Determine the (X, Y) coordinate at the center of the cell enclosing the given text.  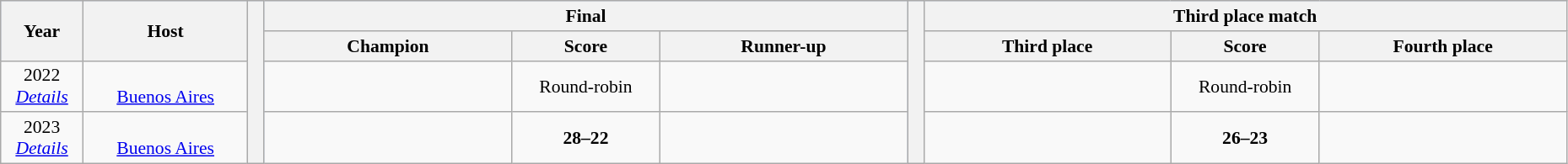
28–22 (586, 138)
Runner-up (783, 46)
Champion (388, 46)
26–23 (1245, 138)
Fourth place (1442, 46)
Final (585, 16)
Third place (1048, 46)
Year (42, 30)
Host (165, 30)
2022Details (42, 86)
2023Details (42, 138)
Third place match (1245, 16)
